Determine the (X, Y) coordinate at the center of the cell enclosing the given text.  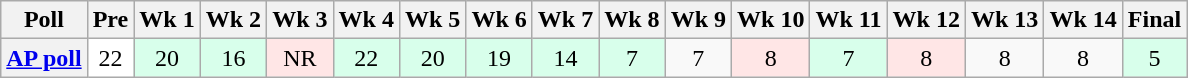
Wk 14 (1083, 20)
Wk 3 (300, 20)
Wk 13 (1004, 20)
Wk 9 (698, 20)
5 (1154, 58)
AP poll (44, 58)
Poll (44, 20)
Wk 7 (565, 20)
Wk 1 (167, 20)
Final (1154, 20)
19 (499, 58)
16 (233, 58)
Wk 12 (926, 20)
Wk 6 (499, 20)
Pre (110, 20)
Wk 4 (366, 20)
Wk 5 (432, 20)
Wk 8 (632, 20)
Wk 11 (848, 20)
Wk 10 (771, 20)
14 (565, 58)
Wk 2 (233, 20)
NR (300, 58)
